From the cell containing the given text, extract its center point as [x, y] coordinate. 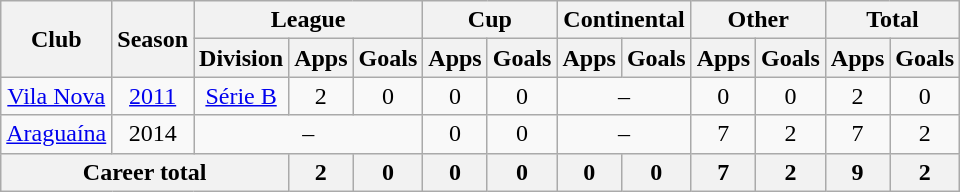
League [308, 20]
Club [56, 39]
Division [242, 58]
Continental [624, 20]
Season [153, 39]
Total [892, 20]
Other [758, 20]
Araguaína [56, 134]
Vila Nova [56, 96]
Cup [490, 20]
Career total [145, 172]
2011 [153, 96]
Série B [242, 96]
2014 [153, 134]
9 [857, 172]
